Detect which cell encompasses the target text, then output its [x, y] center coordinate. 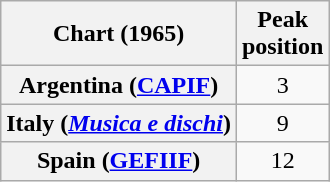
3 [282, 85]
Spain (GEFIIF) [119, 161]
Italy (Musica e dischi) [119, 123]
Argentina (CAPIF) [119, 85]
Peakposition [282, 34]
9 [282, 123]
Chart (1965) [119, 34]
12 [282, 161]
